Identify which cell holds the provided text, then report its (X, Y) central coordinate. 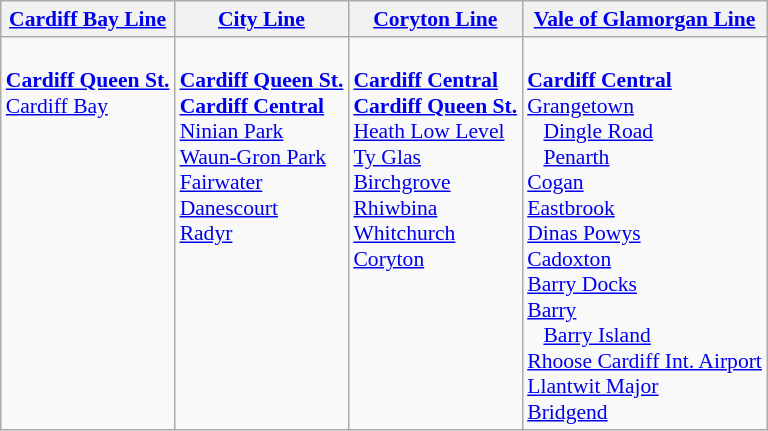
Vale of Glamorgan Line (644, 19)
Coryton Line (435, 19)
Cardiff Central Cardiff Queen St. Heath Low Level Ty Glas Birchgrove Rhiwbina Whitchurch Coryton (435, 234)
City Line (262, 19)
Cardiff Queen St. Cardiff Bay (88, 234)
Cardiff Queen St. Cardiff Central Ninian Park Waun-Gron Park Fairwater Danescourt Radyr (262, 234)
Cardiff Bay Line (88, 19)
